Pinpoint the cell where the given text exists, returning its [x, y] midpoint coordinate. 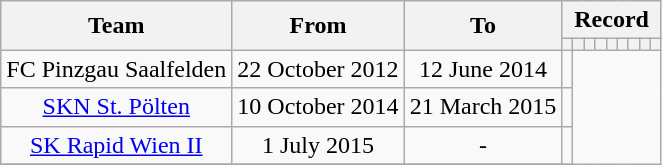
1 July 2015 [318, 145]
Record [612, 20]
22 October 2012 [318, 69]
10 October 2014 [318, 107]
SKN St. Pölten [116, 107]
FC Pinzgau Saalfelden [116, 69]
Team [116, 26]
To [483, 26]
From [318, 26]
SK Rapid Wien II [116, 145]
- [483, 145]
21 March 2015 [483, 107]
12 June 2014 [483, 69]
